Provide the (X, Y) coordinate of the cell's center where the given text is located.  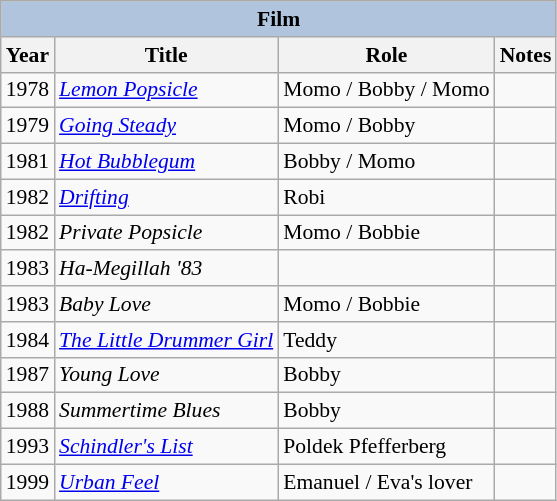
Film (279, 19)
Robi (386, 197)
Lemon Popsicle (166, 90)
Going Steady (166, 126)
1987 (28, 375)
Momo / Bobby / Momo (386, 90)
1984 (28, 340)
Teddy (386, 340)
Poldek Pfefferberg (386, 447)
Title (166, 55)
1979 (28, 126)
Ha-Megillah '83 (166, 269)
1981 (28, 162)
Emanuel / Eva's lover (386, 482)
Summertime Blues (166, 411)
The Little Drummer Girl (166, 340)
Private Popsicle (166, 233)
1988 (28, 411)
Schindler's List (166, 447)
Momo / Bobby (386, 126)
Baby Love (166, 304)
1999 (28, 482)
Bobby / Momo (386, 162)
Year (28, 55)
Notes (526, 55)
Young Love (166, 375)
1993 (28, 447)
Drifting (166, 197)
Role (386, 55)
Urban Feel (166, 482)
1978 (28, 90)
Hot Bubblegum (166, 162)
